Scan for the cell matching the given text and deliver its (X, Y) coordinate at center. 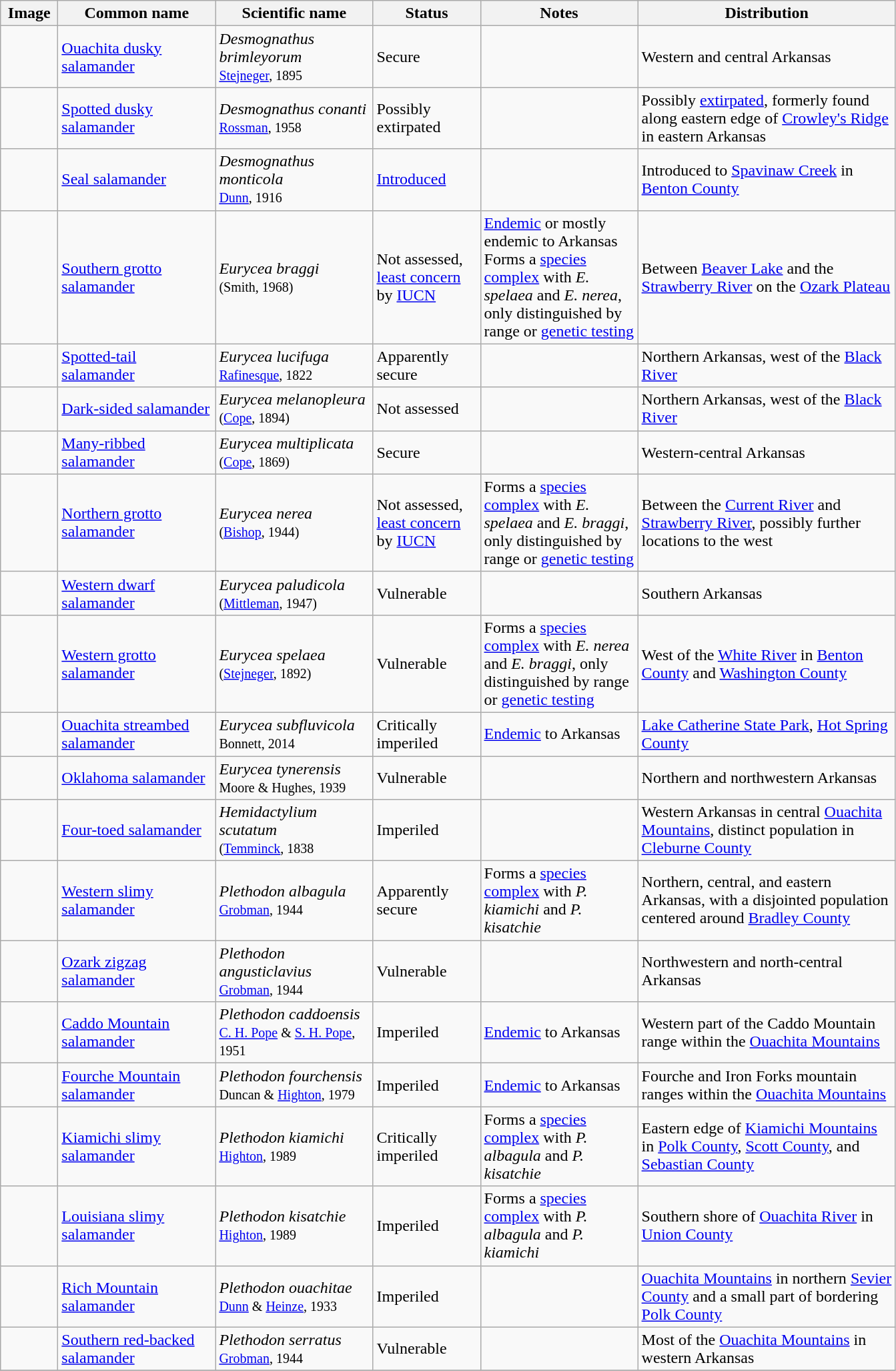
Eurycea paludicola(Mittleman, 1947) (294, 593)
Spotted dusky salamander (137, 118)
Most of the Ouachita Mountains in western Arkansas (767, 1348)
Many-ribbed salamander (137, 453)
Western grotto salamander (137, 663)
Forms a species complex with P. kiamichi and P. kisatchie (559, 901)
Western slimy salamander (137, 901)
Plethodon fourchensisDuncan & Highton, 1979 (294, 1085)
Lake Catherine State Park, Hot Spring County (767, 734)
Common name (137, 13)
Eurycea nerea(Bishop, 1944) (294, 523)
Plethodon kiamichiHighton, 1989 (294, 1147)
Desmognathus brimleyorumStejneger, 1895 (294, 57)
Plethodon ouachitaeDunn & Heinze, 1933 (294, 1296)
Desmognathus conantiRossman, 1958 (294, 118)
Notes (559, 13)
Louisiana slimy salamander (137, 1225)
Eurycea tynerensisMoore & Hughes, 1939 (294, 777)
Southern red-backed salamander (137, 1348)
Western and central Arkansas (767, 57)
Northern, central, and eastern Arkansas, with a disjointed population centered around Bradley County (767, 901)
Endemic or mostly endemic to ArkansasForms a species complex with E. spelaea and E. nerea, only distinguished by range or genetic testing (559, 277)
Northern grotto salamander (137, 523)
Caddo Mountain salamander (137, 1033)
Western part of the Caddo Mountain range within the Ouachita Mountains (767, 1033)
Scientific name (294, 13)
Northern and northwestern Arkansas (767, 777)
Northwestern and north-central Arkansas (767, 971)
Dark-sided salamander (137, 408)
Introduced (427, 180)
Four-toed salamander (137, 830)
Plethodon caddoensisC. H. Pope & S. H. Pope, 1951 (294, 1033)
Ouachita dusky salamander (137, 57)
Eastern edge of Kiamichi Mountains in Polk County, Scott County, and Sebastian County (767, 1147)
Forms a species complex with E. nerea and E. braggi, only distinguished by range or genetic testing (559, 663)
Hemidactylium scutatum(Temminck, 1838 (294, 830)
Ozark zigzag salamander (137, 971)
Possibly extirpated (427, 118)
Possibly extirpated, formerly found along eastern edge of Crowley's Ridge in eastern Arkansas (767, 118)
Between Beaver Lake and the Strawberry River on the Ozark Plateau (767, 277)
Western-central Arkansas (767, 453)
Seal salamander (137, 180)
Forms a species complex with P. albagula and P. kiamichi (559, 1225)
Eurycea melanopleura(Cope, 1894) (294, 408)
Spotted-tail salamander (137, 366)
Eurycea subfluvicolaBonnett, 2014 (294, 734)
Western Arkansas in central Ouachita Mountains, distinct population in Cleburne County (767, 830)
Forms a species complex with E. spelaea and E. braggi, only distinguished by range or genetic testing (559, 523)
Plethodon kisatchieHighton, 1989 (294, 1225)
Plethodon albagulaGrobman, 1944 (294, 901)
Kiamichi slimy salamander (137, 1147)
Oklahoma salamander (137, 777)
Fourche and Iron Forks mountain ranges within the Ouachita Mountains (767, 1085)
Western dwarf salamander (137, 593)
Eurycea braggi(Smith, 1968) (294, 277)
Southern grotto salamander (137, 277)
Desmognathus monticolaDunn, 1916 (294, 180)
Southern Arkansas (767, 593)
Ouachita Mountains in northern Sevier County and a small part of bordering Polk County (767, 1296)
Status (427, 13)
Eurycea multiplicata(Cope, 1869) (294, 453)
Rich Mountain salamander (137, 1296)
Southern shore of Ouachita River in Union County (767, 1225)
Fourche Mountain salamander (137, 1085)
Distribution (767, 13)
Not assessed (427, 408)
Eurycea spelaea(Stejneger, 1892) (294, 663)
Image (29, 13)
Plethodon angusticlaviusGrobman, 1944 (294, 971)
Forms a species complex with P. albagula and P. kisatchie (559, 1147)
Plethodon serratusGrobman, 1944 (294, 1348)
Ouachita streambed salamander (137, 734)
Between the Current River and Strawberry River, possibly further locations to the west (767, 523)
Eurycea lucifugaRafinesque, 1822 (294, 366)
West of the White River in Benton County and Washington County (767, 663)
Introduced to Spavinaw Creek in Benton County (767, 180)
